Return (x, y) of the center of cell containing provided text 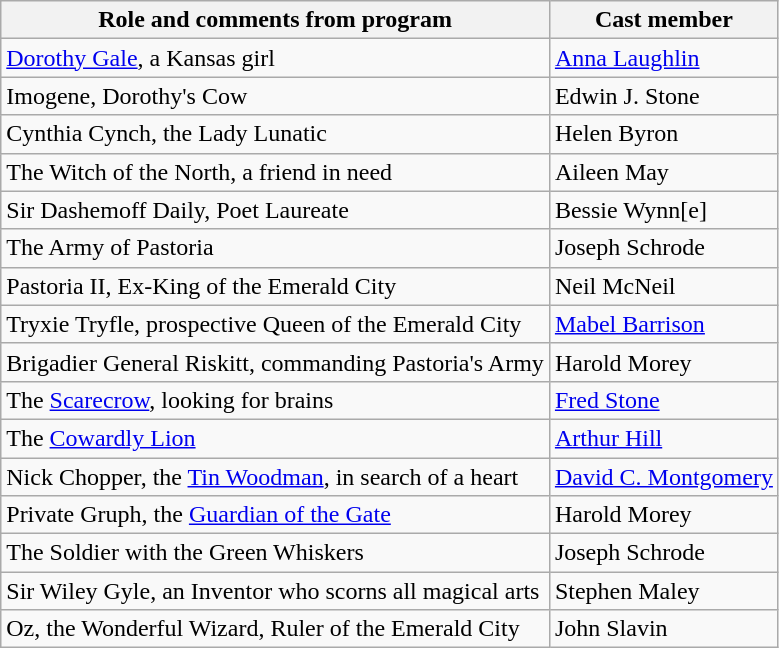
Role and comments from program (276, 20)
Nick Chopper, the Tin Woodman, in search of a heart (276, 477)
Tryxie Tryfle, prospective Queen of the Emerald City (276, 324)
John Slavin (664, 629)
The Witch of the North, a friend in need (276, 172)
David C. Montgomery (664, 477)
Pastoria II, Ex-King of the Emerald City (276, 286)
Edwin J. Stone (664, 96)
Cast member (664, 20)
Sir Wiley Gyle, an Inventor who scorns all magical arts (276, 591)
Imogene, Dorothy's Cow (276, 96)
The Army of Pastoria (276, 248)
Oz, the Wonderful Wizard, Ruler of the Emerald City (276, 629)
Arthur Hill (664, 438)
The Scarecrow, looking for brains (276, 400)
Stephen Maley (664, 591)
Mabel Barrison (664, 324)
The Cowardly Lion (276, 438)
Brigadier General Riskitt, commanding Pastoria's Army (276, 362)
Aileen May (664, 172)
Sir Dashemoff Daily, Poet Laureate (276, 210)
Private Gruph, the Guardian of the Gate (276, 515)
Anna Laughlin (664, 58)
Helen Byron (664, 134)
Dorothy Gale, a Kansas girl (276, 58)
The Soldier with the Green Whiskers (276, 553)
Cynthia Cynch, the Lady Lunatic (276, 134)
Neil McNeil (664, 286)
Bessie Wynn[e] (664, 210)
Fred Stone (664, 400)
